Output the (X, Y) coordinate of the center of the cell containing the given text.  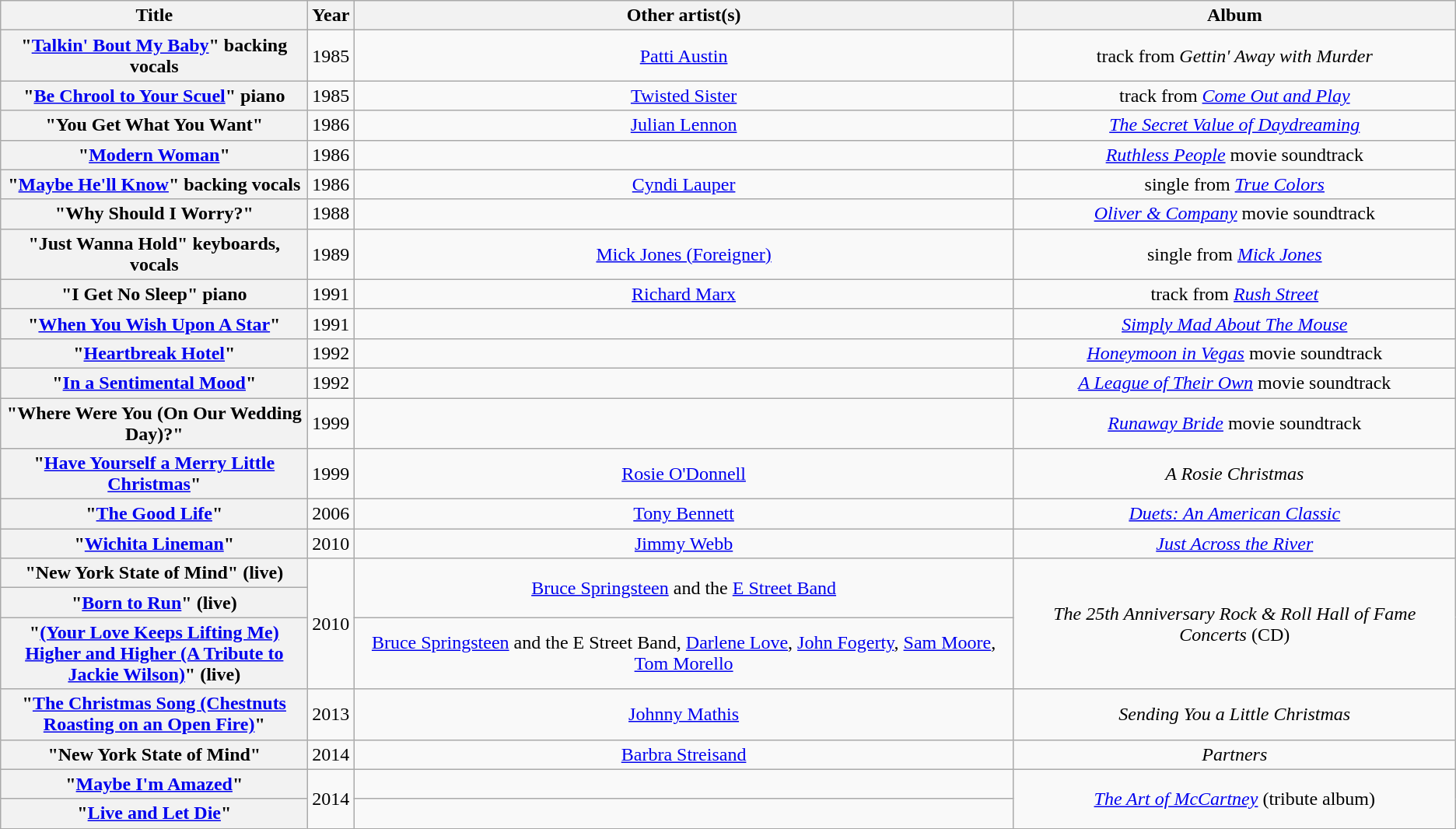
2006 (331, 514)
"Talkin' Bout My Baby" backing vocals (154, 56)
"Born to Run" (live) (154, 603)
Patti Austin (684, 56)
"Modern Woman" (154, 155)
Tony Bennett (684, 514)
The Secret Value of Daydreaming (1234, 125)
"Where Were You (On Our Wedding Day)?" (154, 423)
"Wichita Lineman" (154, 544)
single from True Colors (1234, 184)
Partners (1234, 754)
Year (331, 16)
Simply Mad About The Mouse (1234, 324)
Barbra Streisand (684, 754)
"Just Wanna Hold" keyboards, vocals (154, 254)
"Be Chrool to Your Scuel" piano (154, 96)
Cyndi Lauper (684, 184)
A Rosie Christmas (1234, 474)
single from Mick Jones (1234, 254)
Rosie O'Donnell (684, 474)
The 25th Anniversary Rock & Roll Hall of Fame Concerts (CD) (1234, 624)
"New York State of Mind" (live) (154, 573)
Oliver & Company movie soundtrack (1234, 214)
Richard Marx (684, 294)
"(Your Love Keeps Lifting Me) Higher and Higher (A Tribute to Jackie Wilson)" (live) (154, 653)
Other artist(s) (684, 16)
A League of Their Own movie soundtrack (1234, 383)
Sending You a Little Christmas (1234, 714)
"I Get No Sleep" piano (154, 294)
"Have Yourself a Merry Little Christmas" (154, 474)
Mick Jones (Foreigner) (684, 254)
2013 (331, 714)
track from Rush Street (1234, 294)
1988 (331, 214)
"The Good Life" (154, 514)
Duets: An American Classic (1234, 514)
"Why Should I Worry?" (154, 214)
"Heartbreak Hotel" (154, 353)
track from Come Out and Play (1234, 96)
"The Christmas Song (Chestnuts Roasting on an Open Fire)" (154, 714)
Jimmy Webb (684, 544)
Julian Lennon (684, 125)
Honeymoon in Vegas movie soundtrack (1234, 353)
Runaway Bride movie soundtrack (1234, 423)
"New York State of Mind" (154, 754)
Title (154, 16)
track from Gettin' Away with Murder (1234, 56)
"In a Sentimental Mood" (154, 383)
Bruce Springsteen and the E Street Band, Darlene Love, John Fogerty, Sam Moore, Tom Morello (684, 653)
Just Across the River (1234, 544)
"Live and Let Die" (154, 813)
The Art of McCartney (tribute album) (1234, 799)
"Maybe He'll Know" backing vocals (154, 184)
Johnny Mathis (684, 714)
Ruthless People movie soundtrack (1234, 155)
Twisted Sister (684, 96)
Bruce Springsteen and the E Street Band (684, 588)
"You Get What You Want" (154, 125)
Album (1234, 16)
"When You Wish Upon A Star" (154, 324)
"Maybe I'm Amazed" (154, 784)
1989 (331, 254)
